Search for the cell housing the specified text and yield its [X, Y] center coordinate. 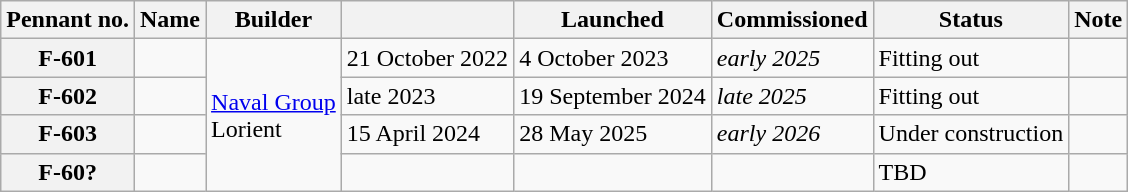
Under construction [971, 134]
F-60? [68, 172]
Status [971, 20]
Commissioned [792, 20]
Naval Group Lorient [274, 115]
Note [1098, 20]
TBD [971, 172]
late 2025 [792, 96]
late 2023 [427, 96]
21 October 2022 [427, 58]
28 May 2025 [613, 134]
early 2025 [792, 58]
F-601 [68, 58]
Builder [274, 20]
Name [170, 20]
19 September 2024 [613, 96]
15 April 2024 [427, 134]
F-602 [68, 96]
Launched [613, 20]
early 2026 [792, 134]
4 October 2023 [613, 58]
F-603 [68, 134]
Pennant no. [68, 20]
